Extract the (x, y) coordinate from the center of the cell holding the provided text.  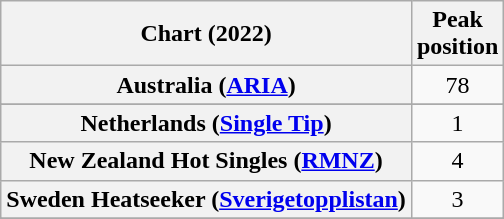
78 (457, 85)
4 (457, 161)
3 (457, 199)
Australia (ARIA) (206, 85)
Chart (2022) (206, 34)
Peakposition (457, 34)
Netherlands (Single Tip) (206, 123)
1 (457, 123)
Sweden Heatseeker (Sverigetopplistan) (206, 199)
New Zealand Hot Singles (RMNZ) (206, 161)
